Output the [X, Y] coordinate of the center of the cell containing the given text.  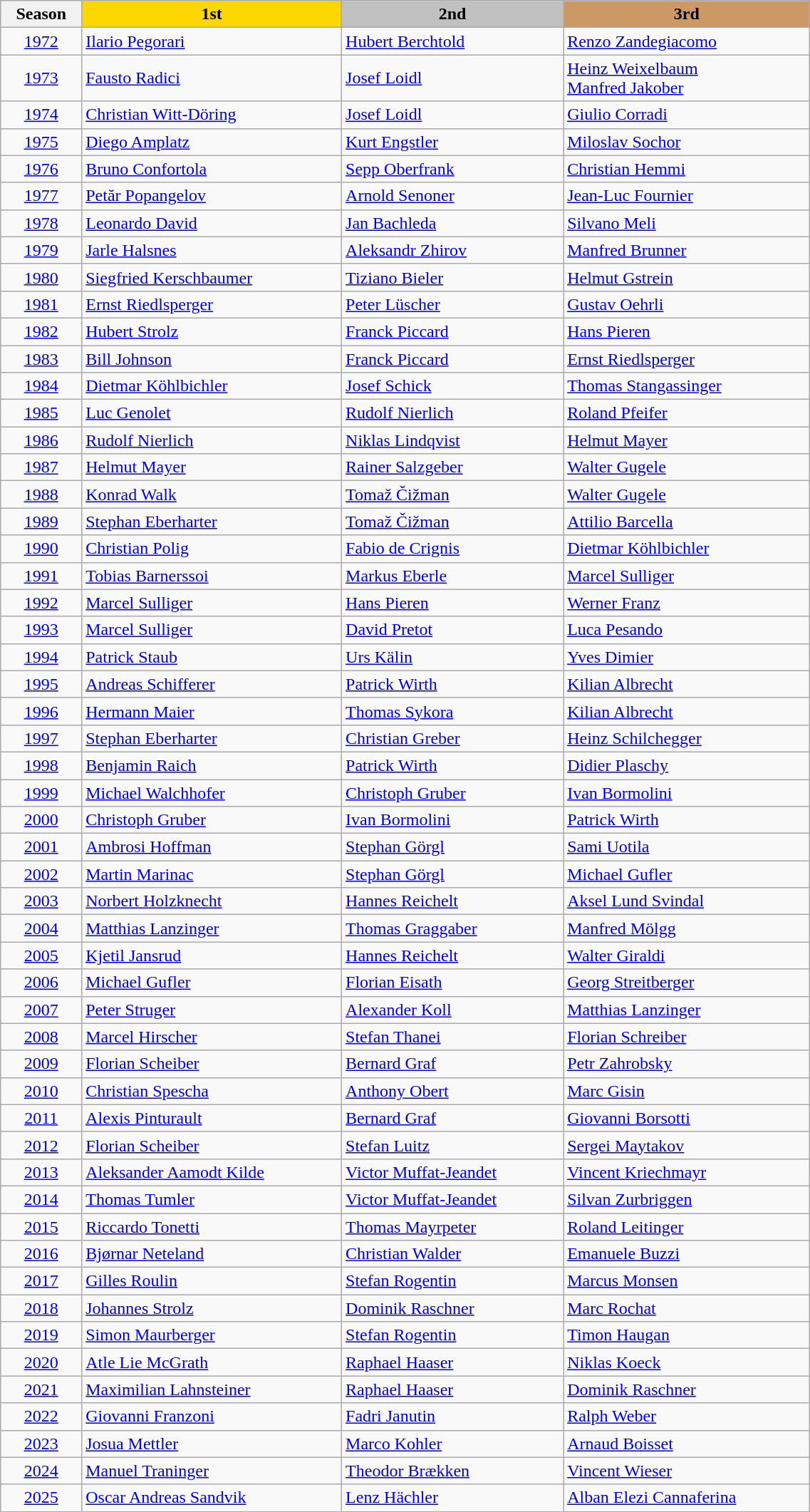
Kurt Engstler [453, 142]
Luca Pesando [687, 630]
Ralph Weber [687, 1417]
Hubert Strolz [212, 331]
2022 [41, 1417]
1974 [41, 115]
1975 [41, 142]
Fadri Janutin [453, 1417]
Didier Plaschy [687, 765]
Lenz Hächler [453, 1498]
Marc Gisin [687, 1091]
Peter Lüscher [453, 304]
2003 [41, 901]
Theodor Brækken [453, 1471]
2020 [41, 1362]
Christian Witt-Döring [212, 115]
1997 [41, 738]
Andreas Schifferer [212, 684]
1989 [41, 522]
Leonardo David [212, 223]
Helmut Gstrein [687, 277]
Thomas Graggaber [453, 928]
Fabio de Crignis [453, 549]
Jan Bachleda [453, 223]
Christian Spescha [212, 1091]
1993 [41, 630]
1998 [41, 765]
Josef Schick [453, 386]
Vincent Kriechmayr [687, 1172]
Aksel Lund Svindal [687, 901]
1983 [41, 358]
Arnaud Boisset [687, 1444]
1972 [41, 41]
Tiziano Bieler [453, 277]
2005 [41, 956]
2000 [41, 820]
2007 [41, 1010]
1973 [41, 78]
2016 [41, 1254]
2015 [41, 1226]
Jarle Halsnes [212, 250]
2021 [41, 1389]
Christian Walder [453, 1254]
Renzo Zandegiacomo [687, 41]
Ambrosi Hoffman [212, 847]
Alban Elezi Cannaferina [687, 1498]
2014 [41, 1199]
Tobias Barnerssoi [212, 576]
Rainer Salzgeber [453, 467]
Simon Maurberger [212, 1335]
1991 [41, 576]
Christian Polig [212, 549]
Peter Struger [212, 1010]
2018 [41, 1308]
Jean-Luc Fournier [687, 196]
1985 [41, 413]
Sepp Oberfrank [453, 169]
2017 [41, 1281]
Oscar Andreas Sandvik [212, 1498]
Urs Kälin [453, 657]
Atle Lie McGrath [212, 1362]
Arnold Senoner [453, 196]
Christian Hemmi [687, 169]
Thomas Mayrpeter [453, 1226]
1995 [41, 684]
2010 [41, 1091]
1978 [41, 223]
Norbert Holzknecht [212, 901]
1986 [41, 440]
Petr Zahrobsky [687, 1064]
Sami Uotila [687, 847]
Florian Schreiber [687, 1037]
Stefan Luitz [453, 1145]
Josua Mettler [212, 1444]
2024 [41, 1471]
2019 [41, 1335]
1979 [41, 250]
1994 [41, 657]
Sergei Maytakov [687, 1145]
David Pretot [453, 630]
1982 [41, 331]
Heinz Weixelbaum Manfred Jakober [687, 78]
1976 [41, 169]
Hermann Maier [212, 711]
Niklas Lindqvist [453, 440]
Season [41, 14]
Marco Kohler [453, 1444]
2006 [41, 983]
Martin Marinac [212, 874]
2001 [41, 847]
Kjetil Jansrud [212, 956]
2025 [41, 1498]
Anthony Obert [453, 1091]
Heinz Schilchegger [687, 738]
2023 [41, 1444]
Konrad Walk [212, 494]
Thomas Tumler [212, 1199]
Gilles Roulin [212, 1281]
Giovanni Franzoni [212, 1417]
1984 [41, 386]
Riccardo Tonetti [212, 1226]
Thomas Stangassinger [687, 386]
Roland Pfeifer [687, 413]
Petăr Popangelov [212, 196]
Attilio Barcella [687, 522]
Patrick Staub [212, 657]
Luc Genolet [212, 413]
Yves Dimier [687, 657]
Manfred Brunner [687, 250]
2002 [41, 874]
1980 [41, 277]
Timon Haugan [687, 1335]
Maximilian Lahnsteiner [212, 1389]
Manfred Mölgg [687, 928]
Vincent Wieser [687, 1471]
Aleksander Aamodt Kilde [212, 1172]
Bjørnar Neteland [212, 1254]
Werner Franz [687, 603]
Christian Greber [453, 738]
2nd [453, 14]
1977 [41, 196]
2009 [41, 1064]
Benjamin Raich [212, 765]
2011 [41, 1118]
Ilario Pegorari [212, 41]
Markus Eberle [453, 576]
Bill Johnson [212, 358]
3rd [687, 14]
Diego Amplatz [212, 142]
1996 [41, 711]
Miloslav Sochor [687, 142]
1987 [41, 467]
2013 [41, 1172]
1st [212, 14]
1999 [41, 793]
Marcus Monsen [687, 1281]
Niklas Koeck [687, 1362]
Roland Leitinger [687, 1226]
Manuel Traninger [212, 1471]
Thomas Sykora [453, 711]
Stefan Thanei [453, 1037]
Walter Giraldi [687, 956]
Marcel Hirscher [212, 1037]
Giulio Corradi [687, 115]
1988 [41, 494]
Silvan Zurbriggen [687, 1199]
Siegfried Kerschbaumer [212, 277]
Hubert Berchtold [453, 41]
Emanuele Buzzi [687, 1254]
Alexis Pinturault [212, 1118]
Bruno Confortola [212, 169]
1992 [41, 603]
Aleksandr Zhirov [453, 250]
Fausto Radici [212, 78]
1990 [41, 549]
Florian Eisath [453, 983]
Gustav Oehrli [687, 304]
Johannes Strolz [212, 1308]
Michael Walchhofer [212, 793]
Alexander Koll [453, 1010]
Georg Streitberger [687, 983]
2012 [41, 1145]
2004 [41, 928]
Giovanni Borsotti [687, 1118]
1981 [41, 304]
Silvano Meli [687, 223]
2008 [41, 1037]
Marc Rochat [687, 1308]
